Detect which cell encompasses the target text, then output its (x, y) center coordinate. 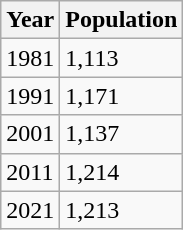
2021 (30, 210)
1981 (30, 58)
Year (30, 20)
1,113 (122, 58)
Population (122, 20)
2011 (30, 172)
2001 (30, 134)
1,171 (122, 96)
1,213 (122, 210)
1,137 (122, 134)
1991 (30, 96)
1,214 (122, 172)
